Detect which cell encompasses the target text, then output its [x, y] center coordinate. 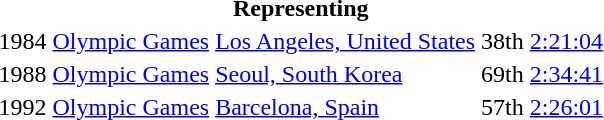
38th [503, 41]
Seoul, South Korea [346, 74]
2:21:04 [566, 41]
Los Angeles, United States [346, 41]
2:34:41 [566, 74]
69th [503, 74]
